Identify which cell holds the provided text, then report its (x, y) central coordinate. 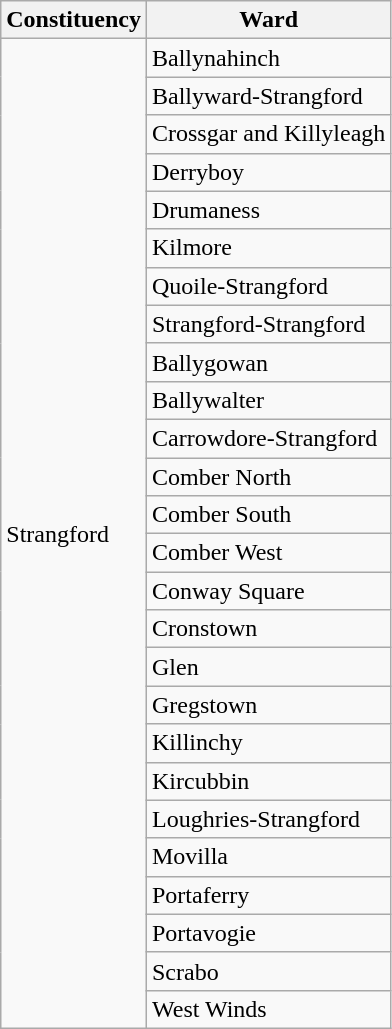
Strangford (74, 534)
Comber South (268, 515)
Comber North (268, 477)
Glen (268, 667)
Kilmore (268, 248)
Comber West (268, 553)
Killinchy (268, 743)
Derryboy (268, 172)
Kircubbin (268, 781)
Movilla (268, 857)
Drumaness (268, 210)
Ballynahinch (268, 58)
Portavogie (268, 933)
Gregstown (268, 705)
Constituency (74, 20)
Quoile-Strangford (268, 286)
West Winds (268, 1009)
Conway Square (268, 591)
Ward (268, 20)
Strangford-Strangford (268, 324)
Ballywalter (268, 400)
Scrabo (268, 971)
Ballyward-Strangford (268, 96)
Portaferry (268, 895)
Cronstown (268, 629)
Ballygowan (268, 362)
Carrowdore-Strangford (268, 438)
Crossgar and Killyleagh (268, 134)
Loughries-Strangford (268, 819)
